From the cell containing the given text, extract its center point as [X, Y] coordinate. 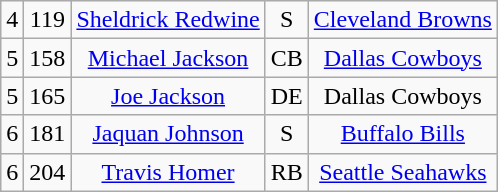
CB [286, 58]
Travis Homer [168, 172]
Sheldrick Redwine [168, 20]
204 [48, 172]
165 [48, 96]
119 [48, 20]
Cleveland Browns [402, 20]
Buffalo Bills [402, 134]
DE [286, 96]
181 [48, 134]
Jaquan Johnson [168, 134]
Seattle Seahawks [402, 172]
4 [12, 20]
Michael Jackson [168, 58]
Joe Jackson [168, 96]
158 [48, 58]
RB [286, 172]
